Detect which cell encompasses the target text, then output its (x, y) center coordinate. 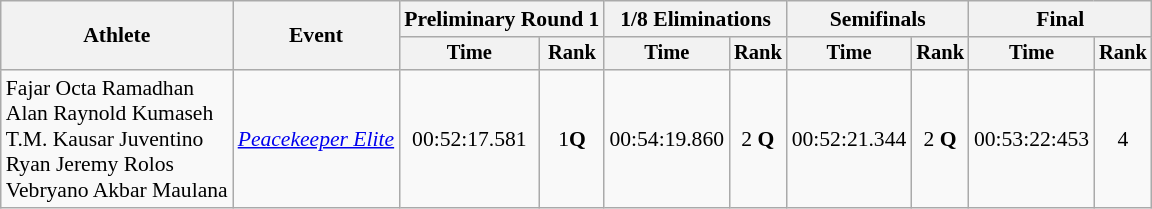
Final (1060, 19)
Fajar Octa RamadhanAlan Raynold KumasehT.M. Kausar JuventinoRyan Jeremy RolosVebryano Akbar Maulana (117, 139)
Semifinals (878, 19)
Event (316, 36)
00:53:22:453 (1032, 139)
Athlete (117, 36)
00:52:17.581 (469, 139)
Peacekeeper Elite (316, 139)
00:52:21.344 (850, 139)
4 (1123, 139)
1Q (572, 139)
Preliminary Round 1 (502, 19)
1/8 Eliminations (695, 19)
00:54:19.860 (666, 139)
